Return the (X, Y) coordinate for the center point of the cell that contains the specified text.  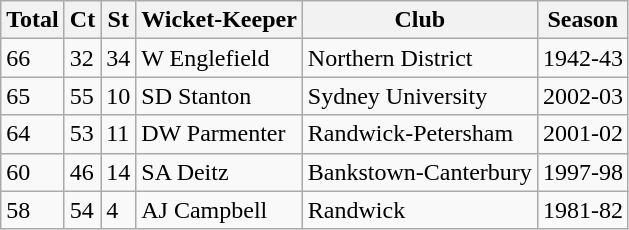
46 (82, 172)
2001-02 (582, 134)
4 (118, 210)
53 (82, 134)
10 (118, 96)
65 (33, 96)
14 (118, 172)
Sydney University (420, 96)
DW Parmenter (220, 134)
Ct (82, 20)
60 (33, 172)
Northern District (420, 58)
1942-43 (582, 58)
64 (33, 134)
Bankstown-Canterbury (420, 172)
Club (420, 20)
58 (33, 210)
66 (33, 58)
W Englefield (220, 58)
55 (82, 96)
2002-03 (582, 96)
54 (82, 210)
1997-98 (582, 172)
32 (82, 58)
11 (118, 134)
St (118, 20)
1981-82 (582, 210)
SD Stanton (220, 96)
Randwick-Petersham (420, 134)
AJ Campbell (220, 210)
Season (582, 20)
Randwick (420, 210)
Total (33, 20)
Wicket-Keeper (220, 20)
34 (118, 58)
SA Deitz (220, 172)
